Scan for the cell matching the given text and deliver its [x, y] coordinate at center. 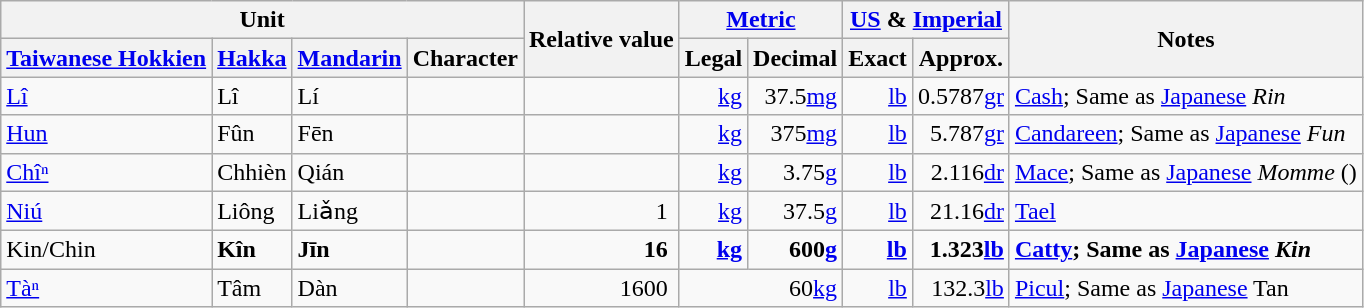
37.5mg [796, 96]
Unit [262, 20]
Liǎng [350, 211]
16 [602, 250]
2.116dr [960, 172]
37.5g [796, 211]
Catty; Same as Japanese Kin [1186, 250]
1 [602, 211]
Fēn [350, 134]
Character [465, 58]
1600 [602, 288]
600g [796, 250]
Approx. [960, 58]
60kg [760, 288]
Liông [252, 211]
Mace; Same as Japanese Momme () [1186, 172]
Decimal [796, 58]
Lí [350, 96]
Qián [350, 172]
1.323lb [960, 250]
Mandarin [350, 58]
Jīn [350, 250]
Kin/Chin [106, 250]
Metric [760, 20]
21.16dr [960, 211]
Kîn [252, 250]
Chîⁿ [106, 172]
Dàn [350, 288]
Fûn [252, 134]
Hun [106, 134]
Niú [106, 211]
Taiwanese Hokkien [106, 58]
Hakka [252, 58]
3.75g [796, 172]
Picul; Same as Japanese Tan [1186, 288]
Chhièn [252, 172]
Tâm [252, 288]
Tael [1186, 211]
132.3lb [960, 288]
US & Imperial [926, 20]
Relative value [602, 39]
Notes [1186, 39]
Cash; Same as Japanese Rin [1186, 96]
Candareen; Same as Japanese Fun [1186, 134]
0.5787gr [960, 96]
375mg [796, 134]
5.787gr [960, 134]
Legal [713, 58]
Exact [878, 58]
Tàⁿ [106, 288]
